Provide the [x, y] coordinate of the cell's center where the given text is located.  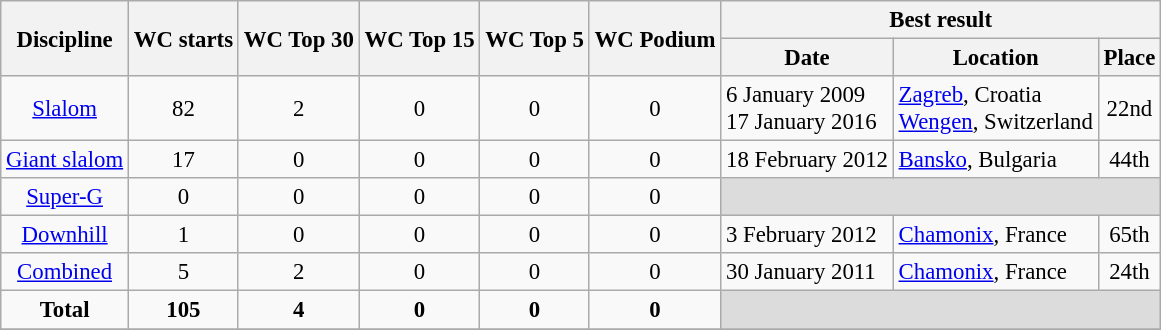
Bansko, Bulgaria [996, 160]
Location [996, 58]
WC Top 30 [298, 38]
Discipline [65, 38]
Giant slalom [65, 160]
30 January 2011 [808, 273]
44th [1129, 160]
24th [1129, 273]
Zagreb, Croatia Wengen, Switzerland [996, 108]
Downhill [65, 235]
17 [183, 160]
Date [808, 58]
4 [298, 310]
1 [183, 235]
65th [1129, 235]
105 [183, 310]
18 February 2012 [808, 160]
Best result [941, 20]
6 January 2009 17 January 2016 [808, 108]
Slalom [65, 108]
WC Top 15 [420, 38]
WC Top 5 [534, 38]
Total [65, 310]
WC starts [183, 38]
82 [183, 108]
WC Podium [654, 38]
Super-G [65, 197]
Combined [65, 273]
5 [183, 273]
Place [1129, 58]
3 February 2012 [808, 235]
22nd [1129, 108]
